Locate the cell with the specified text and output its [X, Y] center coordinate. 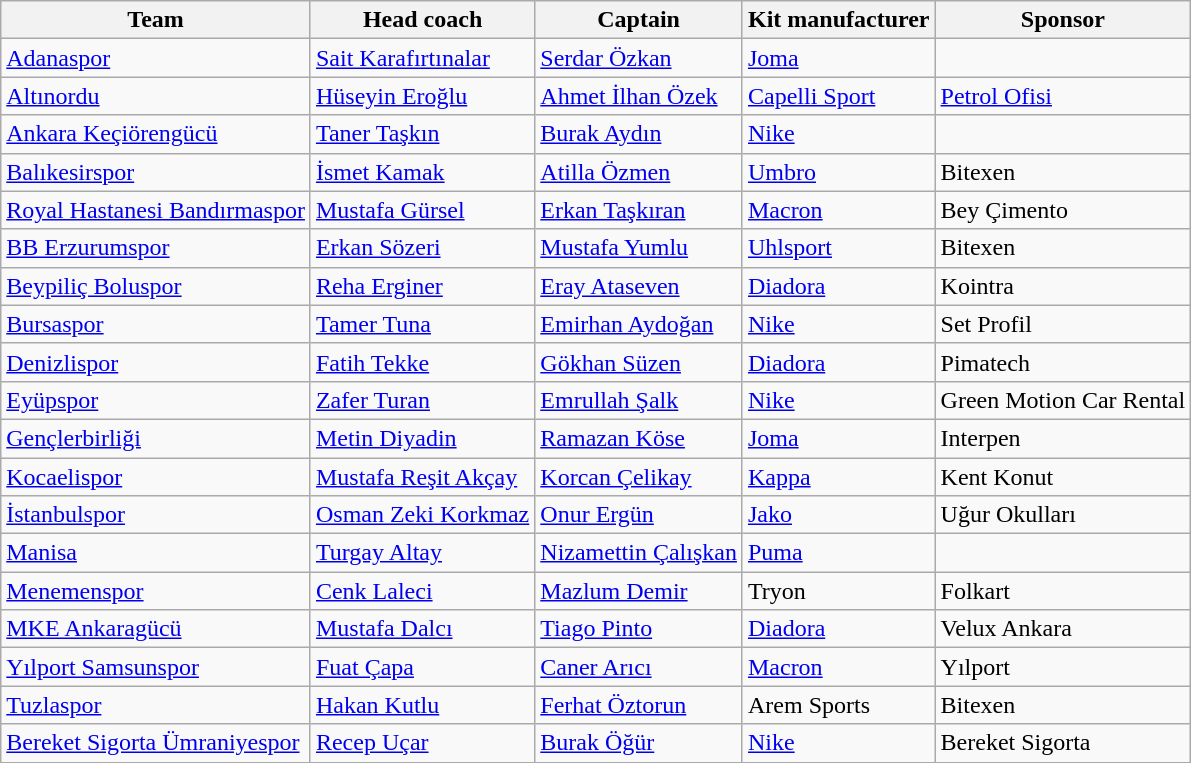
Gökhan Süzen [639, 362]
Cenk Laleci [422, 591]
Interpen [1063, 438]
Caner Arıcı [639, 667]
Folkart [1063, 591]
Tiago Pinto [639, 629]
Fatih Tekke [422, 362]
Sponsor [1063, 20]
İsmet Kamak [422, 172]
Sait Karafırtınalar [422, 58]
Atilla Özmen [639, 172]
Yılport [1063, 667]
Zafer Turan [422, 400]
Metin Diyadin [422, 438]
Puma [838, 553]
Arem Sports [838, 705]
Uhlsport [838, 248]
Tuzlaspor [156, 705]
Altınordu [156, 96]
Serdar Özkan [639, 58]
Erkan Sözeri [422, 248]
Nizamettin Çalışkan [639, 553]
Korcan Çelikay [639, 477]
Petrol Ofisi [1063, 96]
Denizlispor [156, 362]
Manisa [156, 553]
Mazlum Demir [639, 591]
Pimatech [1063, 362]
Tryon [838, 591]
Erkan Taşkıran [639, 210]
Capelli Sport [838, 96]
Jako [838, 515]
Kointra [1063, 286]
Team [156, 20]
Turgay Altay [422, 553]
Uğur Okulları [1063, 515]
Mustafa Dalcı [422, 629]
Mustafa Yumlu [639, 248]
Hakan Kutlu [422, 705]
Kit manufacturer [838, 20]
Bursaspor [156, 324]
Green Motion Car Rental [1063, 400]
Recep Uçar [422, 743]
Bereket Sigorta [1063, 743]
Yılport Samsunspor [156, 667]
Emrullah Şalk [639, 400]
Kocaelispor [156, 477]
Eyüpspor [156, 400]
Balıkesirspor [156, 172]
Adanaspor [156, 58]
Ramazan Köse [639, 438]
Head coach [422, 20]
Velux Ankara [1063, 629]
Ahmet İlhan Özek [639, 96]
Menemenspor [156, 591]
Beypiliç Boluspor [156, 286]
Burak Öğür [639, 743]
Kappa [838, 477]
Fuat Çapa [422, 667]
Royal Hastanesi Bandırmaspor [156, 210]
MKE Ankaragücü [156, 629]
Kent Konut [1063, 477]
Taner Taşkın [422, 134]
Gençlerbirliği [156, 438]
Reha Erginer [422, 286]
Burak Aydın [639, 134]
Hüseyin Eroğlu [422, 96]
İstanbulspor [156, 515]
Umbro [838, 172]
Eray Ataseven [639, 286]
Set Profil [1063, 324]
Bereket Sigorta Ümraniyespor [156, 743]
BB Erzurumspor [156, 248]
Onur Ergün [639, 515]
Bey Çimento [1063, 210]
Emirhan Aydoğan [639, 324]
Tamer Tuna [422, 324]
Mustafa Reşit Akçay [422, 477]
Ankara Keçiörengücü [156, 134]
Captain [639, 20]
Mustafa Gürsel [422, 210]
Ferhat Öztorun [639, 705]
Osman Zeki Korkmaz [422, 515]
